Extract the (x, y) coordinate from the center of the cell holding the provided text.  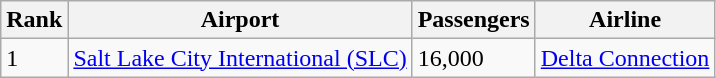
Passengers (474, 20)
Delta Connection (625, 58)
Airline (625, 20)
Salt Lake City International (SLC) (240, 58)
Rank (34, 20)
Airport (240, 20)
16,000 (474, 58)
1 (34, 58)
